Scan for the cell matching the given text and deliver its (X, Y) coordinate at center. 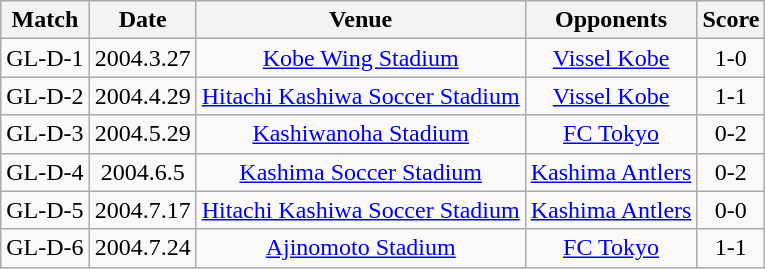
GL-D-1 (45, 58)
Score (731, 20)
1-0 (731, 58)
GL-D-2 (45, 96)
GL-D-5 (45, 210)
2004.6.5 (142, 172)
2004.4.29 (142, 96)
2004.5.29 (142, 134)
2004.7.17 (142, 210)
2004.3.27 (142, 58)
GL-D-6 (45, 248)
Kashima Soccer Stadium (360, 172)
Venue (360, 20)
2004.7.24 (142, 248)
Date (142, 20)
Kobe Wing Stadium (360, 58)
0-0 (731, 210)
GL-D-3 (45, 134)
Ajinomoto Stadium (360, 248)
Match (45, 20)
Kashiwanoha Stadium (360, 134)
Opponents (611, 20)
GL-D-4 (45, 172)
